Output the (x, y) coordinate of the center of the cell containing the given text.  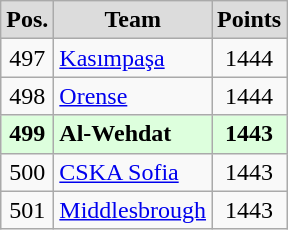
CSKA Sofia (133, 172)
Middlesbrough (133, 210)
499 (28, 134)
Kasımpaşa (133, 58)
Al-Wehdat (133, 134)
Team (133, 20)
Points (250, 20)
498 (28, 96)
Orense (133, 96)
497 (28, 58)
501 (28, 210)
Pos. (28, 20)
500 (28, 172)
